Identify which cell holds the provided text, then report its [X, Y] central coordinate. 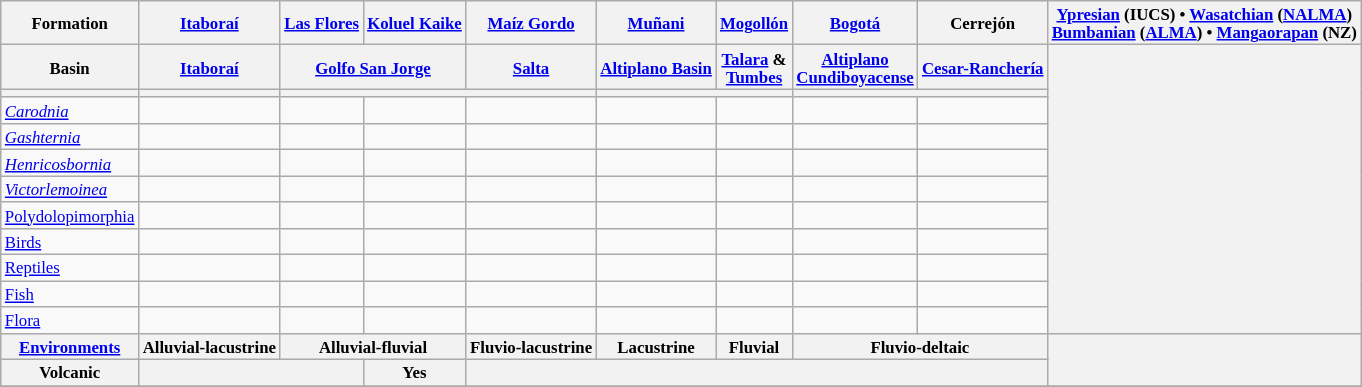
Yes [414, 373]
Fish [70, 294]
Flora [70, 320]
Muñani [656, 23]
Cerrejón [983, 23]
Volcanic [70, 373]
Environments [70, 346]
Cesar-Ranchería [983, 67]
Polydolopimorphia [70, 215]
Talara &Tumbes [754, 67]
Alluvial-fluvial [373, 346]
Mogollón [754, 23]
Alluvial-lacustrine [210, 346]
Basin [70, 67]
Golfo San Jorge [373, 67]
Gashternia [70, 137]
Fluvial [754, 346]
Ypresian (IUCS) • Wasatchian (NALMA)Bumbanian (ALMA) • Mangaorapan (NZ) [1204, 23]
Fluvio-deltaic [920, 346]
Carodnia [70, 111]
Lacustrine [656, 346]
Maíz Gordo [531, 23]
Salta [531, 67]
Birds [70, 242]
Fluvio-lacustrine [531, 346]
Bogotá [855, 23]
Victorlemoinea [70, 189]
Koluel Kaike [414, 23]
Reptiles [70, 268]
Altiplano Basin [656, 67]
Las Flores [322, 23]
Formation [70, 23]
Henricosbornia [70, 163]
AltiplanoCundiboyacense [855, 67]
